For the text-containing cell, return its midpoint in (x, y) coordinate format. 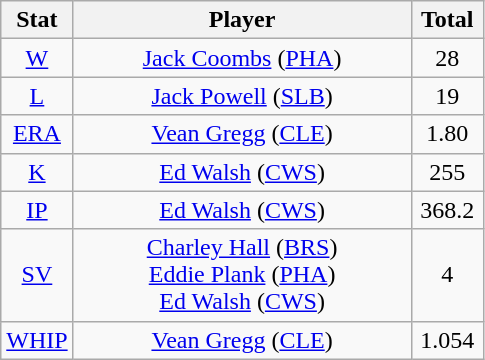
Charley Hall (BRS)Eddie Plank (PHA)Ed Walsh (CWS) (242, 275)
Jack Powell (SLB) (242, 96)
SV (37, 275)
1.054 (447, 340)
Total (447, 20)
1.80 (447, 134)
Stat (37, 20)
K (37, 172)
4 (447, 275)
WHIP (37, 340)
ERA (37, 134)
L (37, 96)
IP (37, 210)
Jack Coombs (PHA) (242, 58)
19 (447, 96)
Player (242, 20)
255 (447, 172)
368.2 (447, 210)
28 (447, 58)
W (37, 58)
